For the text-containing cell, return its midpoint in [X, Y] coordinate format. 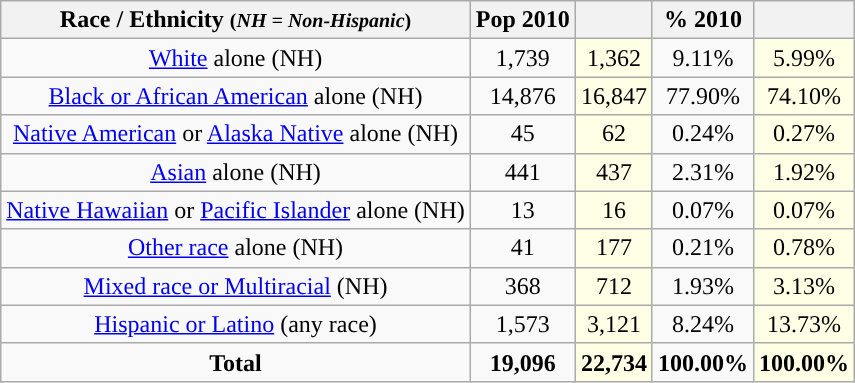
0.78% [804, 248]
1,573 [522, 324]
Black or African American alone (NH) [236, 96]
16,847 [614, 96]
712 [614, 286]
Native American or Alaska Native alone (NH) [236, 134]
22,734 [614, 362]
9.11% [702, 58]
White alone (NH) [236, 58]
437 [614, 172]
41 [522, 248]
3.13% [804, 286]
Mixed race or Multiracial (NH) [236, 286]
1.93% [702, 286]
368 [522, 286]
Other race alone (NH) [236, 248]
% 2010 [702, 20]
45 [522, 134]
Hispanic or Latino (any race) [236, 324]
Total [236, 362]
177 [614, 248]
Race / Ethnicity (NH = Non-Hispanic) [236, 20]
441 [522, 172]
19,096 [522, 362]
Native Hawaiian or Pacific Islander alone (NH) [236, 210]
0.21% [702, 248]
3,121 [614, 324]
77.90% [702, 96]
13.73% [804, 324]
5.99% [804, 58]
74.10% [804, 96]
1,739 [522, 58]
Asian alone (NH) [236, 172]
0.24% [702, 134]
0.27% [804, 134]
14,876 [522, 96]
62 [614, 134]
2.31% [702, 172]
1.92% [804, 172]
16 [614, 210]
8.24% [702, 324]
1,362 [614, 58]
Pop 2010 [522, 20]
13 [522, 210]
